For the text-containing cell, return its midpoint in (X, Y) coordinate format. 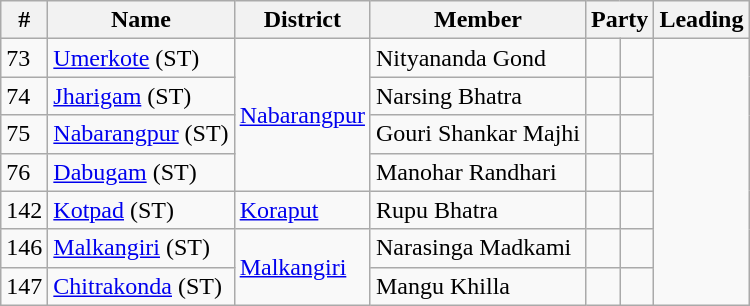
147 (24, 286)
Nabarangpur (302, 115)
Malkangiri (ST) (141, 248)
Chitrakonda (ST) (141, 286)
Nityananda Gond (478, 58)
Member (478, 20)
Gouri Shankar Majhi (478, 134)
Umerkote (ST) (141, 58)
# (24, 20)
73 (24, 58)
Leading (702, 20)
Dabugam (ST) (141, 172)
Narasinga Madkami (478, 248)
Party (620, 20)
Narsing Bhatra (478, 96)
Rupu Bhatra (478, 210)
74 (24, 96)
142 (24, 210)
Name (141, 20)
Jharigam (ST) (141, 96)
District (302, 20)
75 (24, 134)
Mangu Khilla (478, 286)
Nabarangpur (ST) (141, 134)
Kotpad (ST) (141, 210)
Koraput (302, 210)
Manohar Randhari (478, 172)
76 (24, 172)
Malkangiri (302, 267)
146 (24, 248)
